Detect which cell encompasses the target text, then output its [X, Y] center coordinate. 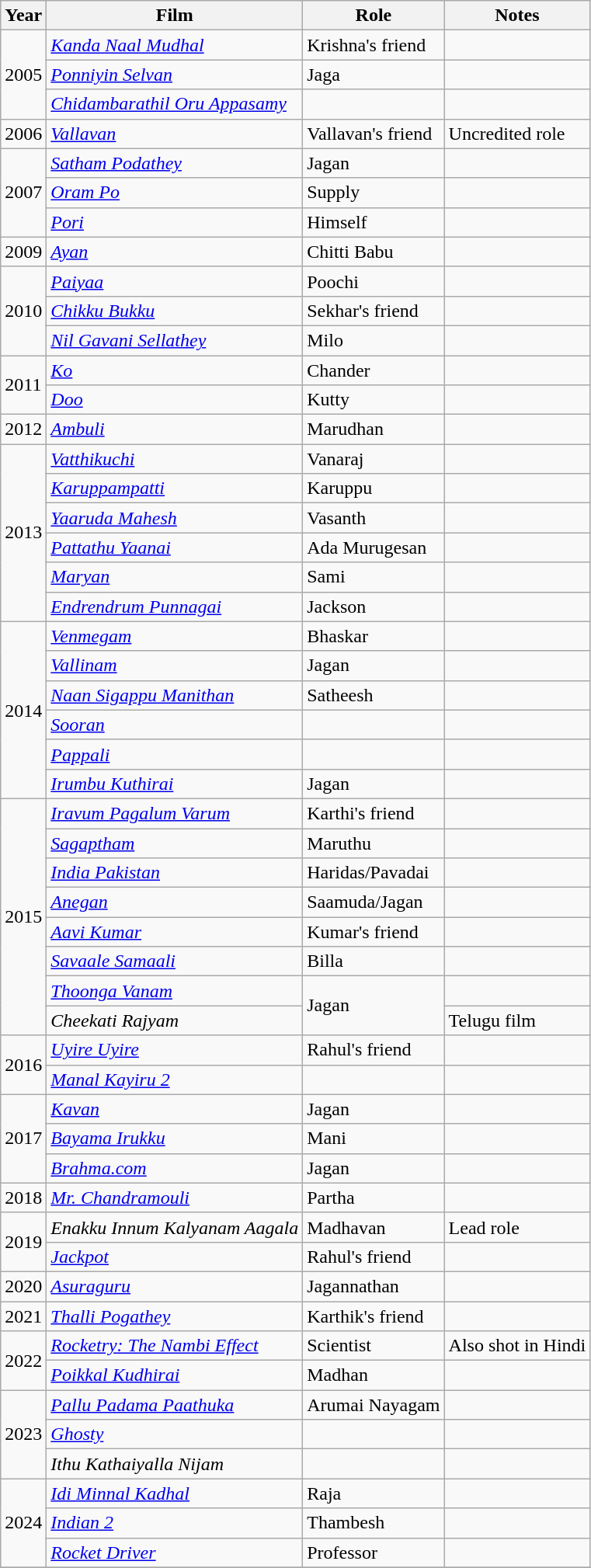
Pappali [175, 754]
Madhavan [374, 1227]
Anegan [175, 902]
Bayama Irukku [175, 1139]
Haridas/Pavadai [374, 873]
Notes [517, 16]
Supply [374, 193]
Film [175, 16]
Manal Kayiru 2 [175, 1080]
2018 [23, 1198]
2021 [23, 1316]
Iravum Pagalum Varum [175, 813]
Vallavan's friend [374, 134]
Ghosty [175, 1434]
Mr. Chandramouli [175, 1198]
Partha [374, 1198]
2015 [23, 916]
Doo [175, 400]
Lead role [517, 1227]
Endrendrum Punnagai [175, 607]
Kavan [175, 1109]
Jackson [374, 607]
Enakku Innum Kalyanam Aagala [175, 1227]
2016 [23, 1065]
Karthik's friend [374, 1316]
Karuppu [374, 488]
Kutty [374, 400]
Chitti Babu [374, 252]
Cheekati Rajyam [175, 1020]
Kanda Naal Mudhal [175, 45]
Jackpot [175, 1257]
2009 [23, 252]
Raja [374, 1493]
Chidambarathil Oru Appasamy [175, 104]
Vallavan [175, 134]
Scientist [374, 1346]
Milo [374, 340]
Telugu film [517, 1020]
Karthi's friend [374, 813]
Yaaruda Mahesh [175, 518]
2014 [23, 710]
Jagannathan [374, 1286]
2010 [23, 311]
2023 [23, 1434]
Maryan [175, 577]
Vasanth [374, 518]
Ayan [175, 252]
Professor [374, 1552]
2013 [23, 533]
2022 [23, 1361]
Savaale Samaali [175, 961]
Sooran [175, 725]
Vallinam [175, 666]
Sekhar's friend [374, 311]
Thalli Pogathey [175, 1316]
Marudhan [374, 429]
2011 [23, 385]
Oram Po [175, 193]
2007 [23, 193]
Poikkal Kudhirai [175, 1375]
Madhan [374, 1375]
Naan Sigappu Manithan [175, 695]
Rocketry: The Nambi Effect [175, 1346]
Idi Minnal Kadhal [175, 1493]
Billa [374, 961]
Role [374, 16]
Satheesh [374, 695]
Ambuli [175, 429]
Poochi [374, 281]
2020 [23, 1286]
Chikku Bukku [175, 311]
2006 [23, 134]
Arumai Nayagam [374, 1405]
India Pakistan [175, 873]
Indian 2 [175, 1523]
Chander [374, 370]
2005 [23, 75]
Irumbu Kuthirai [175, 784]
Nil Gavani Sellathey [175, 340]
Kumar's friend [374, 932]
Sagaptham [175, 843]
Pallu Padama Paathuka [175, 1405]
Also shot in Hindi [517, 1346]
Ko [175, 370]
Maruthu [374, 843]
Pattathu Yaanai [175, 548]
Rocket Driver [175, 1552]
Thoonga Vanam [175, 991]
Uyire Uyire [175, 1050]
Jaga [374, 75]
Paiyaa [175, 281]
2017 [23, 1139]
Venmegam [175, 636]
Year [23, 16]
Aavi Kumar [175, 932]
Karuppampatti [175, 488]
Bhaskar [374, 636]
Uncredited role [517, 134]
Krishna's friend [374, 45]
Asuraguru [175, 1286]
Ada Murugesan [374, 548]
2012 [23, 429]
2024 [23, 1523]
2019 [23, 1242]
Ithu Kathaiyalla Nijam [175, 1464]
Sami [374, 577]
Saamuda/Jagan [374, 902]
Pori [175, 222]
Himself [374, 222]
Thambesh [374, 1523]
Brahma.com [175, 1168]
Ponniyin Selvan [175, 75]
Mani [374, 1139]
Vanaraj [374, 459]
Satham Podathey [175, 163]
Vatthikuchi [175, 459]
